Search for the cell housing the specified text and yield its (X, Y) center coordinate. 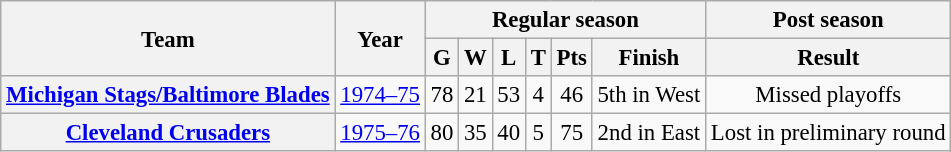
Team (168, 38)
5th in West (648, 95)
35 (476, 133)
Post season (828, 20)
1975–76 (380, 133)
Lost in preliminary round (828, 133)
80 (442, 133)
Cleveland Crusaders (168, 133)
78 (442, 95)
2nd in East (648, 133)
L (508, 58)
Michigan Stags/Baltimore Blades (168, 95)
21 (476, 95)
1974–75 (380, 95)
W (476, 58)
G (442, 58)
T (538, 58)
53 (508, 95)
4 (538, 95)
5 (538, 133)
Pts (572, 58)
Finish (648, 58)
75 (572, 133)
Result (828, 58)
40 (508, 133)
46 (572, 95)
Regular season (565, 20)
Year (380, 38)
Missed playoffs (828, 95)
